Capture the cell that displays the provided text and extract its (x, y) central coordinate. 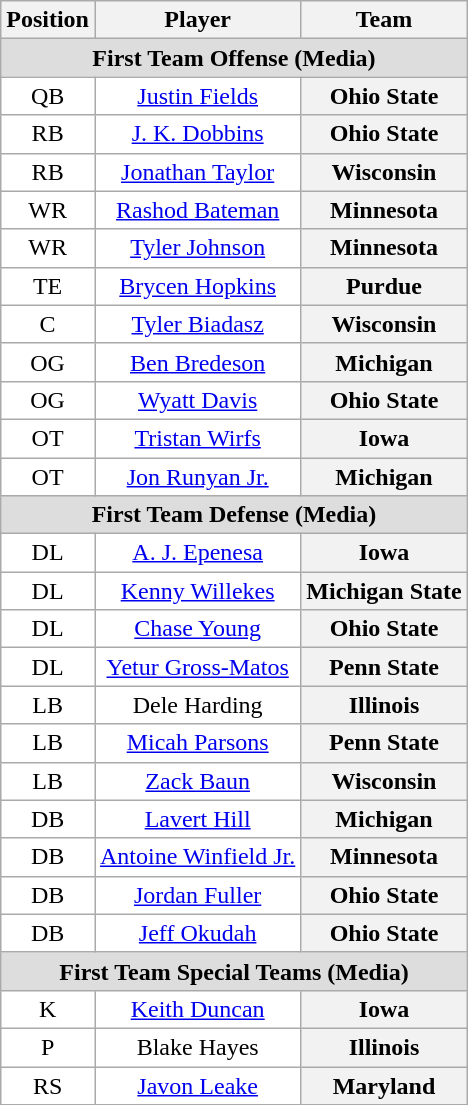
Tyler Johnson (197, 248)
Jeff Okudah (197, 933)
QB (48, 96)
Michigan State (384, 591)
Antoine Winfield Jr. (197, 857)
Blake Hayes (197, 1047)
Purdue (384, 286)
Kenny Willekes (197, 591)
Rashod Bateman (197, 210)
TE (48, 286)
Chase Young (197, 629)
Lavert Hill (197, 819)
First Team Special Teams (Media) (234, 971)
Position (48, 20)
Keith Duncan (197, 1009)
A. J. Epenesa (197, 553)
Tristan Wirfs (197, 438)
Dele Harding (197, 705)
Jon Runyan Jr. (197, 477)
First Team Defense (Media) (234, 515)
K (48, 1009)
P (48, 1047)
Tyler Biadasz (197, 324)
RS (48, 1085)
Micah Parsons (197, 743)
C (48, 324)
Justin Fields (197, 96)
Wyatt Davis (197, 400)
Javon Leake (197, 1085)
Maryland (384, 1085)
Zack Baun (197, 781)
First Team Offense (Media) (234, 58)
Team (384, 20)
Ben Bredeson (197, 362)
Jonathan Taylor (197, 172)
Player (197, 20)
J. K. Dobbins (197, 134)
Yetur Gross-Matos (197, 667)
Brycen Hopkins (197, 286)
Jordan Fuller (197, 895)
